Find where the given text appears and provide that cell's center as (x, y) coordinate. 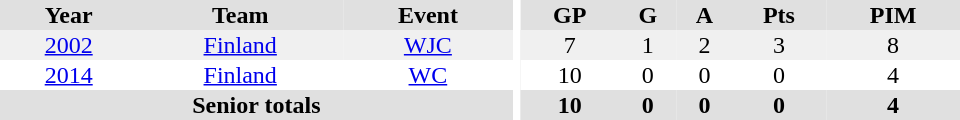
A (704, 15)
Event (428, 15)
Senior totals (256, 105)
Year (68, 15)
1 (648, 45)
2002 (68, 45)
7 (570, 45)
2 (704, 45)
3 (779, 45)
2014 (68, 75)
GP (570, 15)
PIM (893, 15)
G (648, 15)
WC (428, 75)
8 (893, 45)
WJC (428, 45)
Pts (779, 15)
Team (240, 15)
